Determine the (X, Y) coordinate at the center of the cell enclosing the given text.  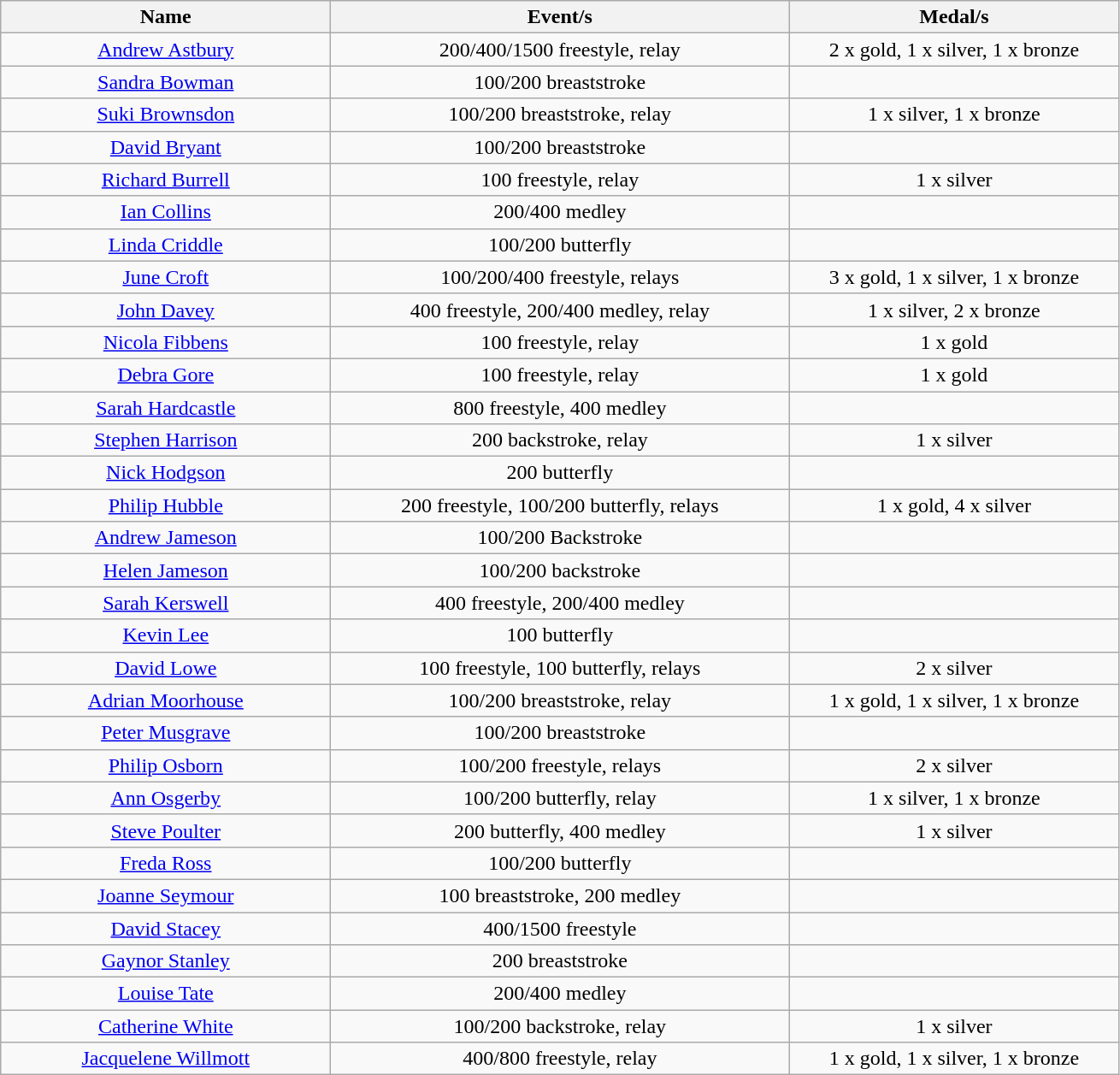
400/800 freestyle, relay (560, 1059)
Andrew Astbury (166, 50)
100/200 Backstroke (560, 538)
1 x gold, 4 x silver (954, 505)
Linda Criddle (166, 245)
Catherine White (166, 1026)
Steve Poulter (166, 830)
800 freestyle, 400 medley (560, 408)
Kevin Lee (166, 635)
Helen Jameson (166, 570)
Joanne Seymour (166, 895)
Ann Osgerby (166, 798)
Suki Brownsdon (166, 115)
Richard Burrell (166, 180)
100/200 backstroke (560, 570)
Louise Tate (166, 994)
Philip Osborn (166, 765)
Ian Collins (166, 212)
Medal/s (954, 17)
Debra Gore (166, 375)
1 x silver, 2 x bronze (954, 310)
200 butterfly (560, 473)
Peter Musgrave (166, 733)
100/200 butterfly, relay (560, 798)
Name (166, 17)
200 backstroke, relay (560, 440)
Freda Ross (166, 863)
Gaynor Stanley (166, 961)
John Davey (166, 310)
400 freestyle, 200/400 medley (560, 603)
Adrian Moorhouse (166, 700)
Event/s (560, 17)
200/400/1500 freestyle, relay (560, 50)
Sandra Bowman (166, 82)
100 breaststroke, 200 medley (560, 895)
100 butterfly (560, 635)
Andrew Jameson (166, 538)
100/200 backstroke, relay (560, 1026)
100/200/400 freestyle, relays (560, 277)
200 butterfly, 400 medley (560, 830)
Stephen Harrison (166, 440)
200 freestyle, 100/200 butterfly, relays (560, 505)
David Bryant (166, 147)
Sarah Hardcastle (166, 408)
David Lowe (166, 668)
2 x gold, 1 x silver, 1 x bronze (954, 50)
400/1500 freestyle (560, 928)
Nick Hodgson (166, 473)
200 breaststroke (560, 961)
3 x gold, 1 x silver, 1 x bronze (954, 277)
June Croft (166, 277)
David Stacey (166, 928)
Nicola Fibbens (166, 342)
Jacquelene Willmott (166, 1059)
400 freestyle, 200/400 medley, relay (560, 310)
Sarah Kerswell (166, 603)
100/200 freestyle, relays (560, 765)
Philip Hubble (166, 505)
100 freestyle, 100 butterfly, relays (560, 668)
